Return (X, Y) of the center of cell containing provided text 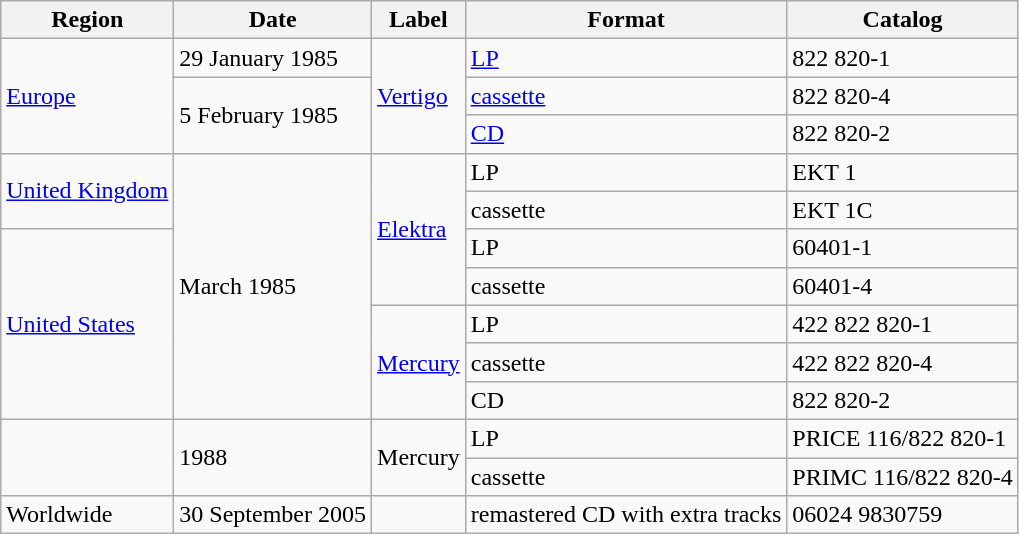
Region (88, 20)
Catalog (903, 20)
March 1985 (273, 286)
29 January 1985 (273, 58)
60401-4 (903, 286)
06024 9830759 (903, 515)
remastered CD with extra tracks (626, 515)
Date (273, 20)
Format (626, 20)
5 February 1985 (273, 115)
422 822 820-1 (903, 324)
30 September 2005 (273, 515)
1988 (273, 457)
Elektra (419, 229)
United Kingdom (88, 191)
822 820-4 (903, 96)
Worldwide (88, 515)
822 820-1 (903, 58)
422 822 820-4 (903, 362)
PRICE 116/822 820-1 (903, 438)
Label (419, 20)
Europe (88, 96)
PRIMC 116/822 820-4 (903, 477)
United States (88, 324)
Vertigo (419, 96)
EKT 1 (903, 172)
EKT 1C (903, 210)
60401-1 (903, 248)
